Identify which cell holds the provided text, then report its [x, y] central coordinate. 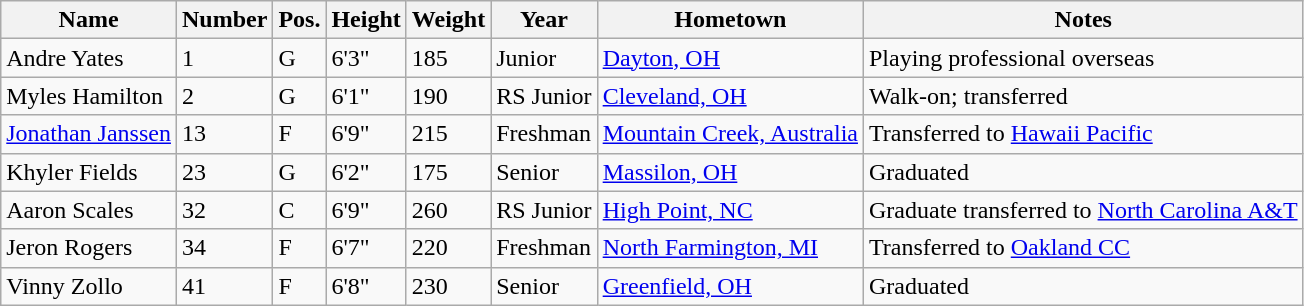
Myles Hamilton [89, 96]
Aaron Scales [89, 210]
Massilon, OH [730, 172]
Height [366, 20]
High Point, NC [730, 210]
Graduate transferred to North Carolina A&T [1083, 210]
34 [224, 248]
Dayton, OH [730, 58]
260 [448, 210]
North Farmington, MI [730, 248]
Andre Yates [89, 58]
Junior [544, 58]
Playing professional overseas [1083, 58]
Jeron Rogers [89, 248]
Vinny Zollo [89, 286]
230 [448, 286]
Transferred to Hawaii Pacific [1083, 134]
220 [448, 248]
1 [224, 58]
Hometown [730, 20]
6'3" [366, 58]
Number [224, 20]
175 [448, 172]
215 [448, 134]
6'7" [366, 248]
Year [544, 20]
32 [224, 210]
Mountain Creek, Australia [730, 134]
Cleveland, OH [730, 96]
41 [224, 286]
13 [224, 134]
6'8" [366, 286]
6'2" [366, 172]
23 [224, 172]
Weight [448, 20]
Transferred to Oakland CC [1083, 248]
Pos. [300, 20]
Name [89, 20]
Notes [1083, 20]
2 [224, 96]
C [300, 210]
Walk-on; transferred [1083, 96]
Jonathan Janssen [89, 134]
Greenfield, OH [730, 286]
190 [448, 96]
6'1" [366, 96]
185 [448, 58]
Khyler Fields [89, 172]
